Detect which cell encompasses the target text, then output its (X, Y) center coordinate. 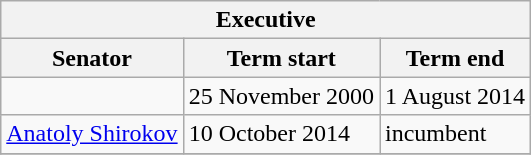
25 November 2000 (281, 96)
Term start (281, 58)
Senator (92, 58)
Anatoly Shirokov (92, 134)
10 October 2014 (281, 134)
1 August 2014 (456, 96)
incumbent (456, 134)
Executive (266, 20)
Term end (456, 58)
